Provide the (x, y) coordinate of the cell's center where the given text is located.  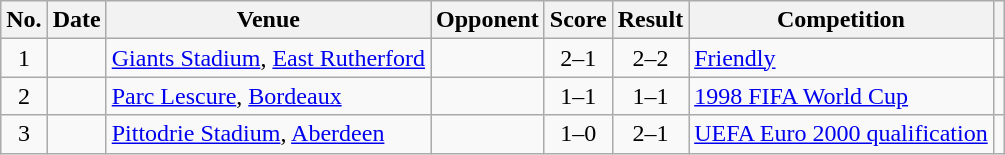
Opponent (488, 20)
1 (24, 58)
1998 FIFA World Cup (842, 96)
Competition (842, 20)
Friendly (842, 58)
2–2 (650, 58)
Result (650, 20)
Parc Lescure, Bordeaux (268, 96)
Date (76, 20)
Giants Stadium, East Rutherford (268, 58)
UEFA Euro 2000 qualification (842, 134)
Venue (268, 20)
Score (578, 20)
No. (24, 20)
2 (24, 96)
3 (24, 134)
Pittodrie Stadium, Aberdeen (268, 134)
1–0 (578, 134)
